Determine the (X, Y) coordinate at the center of the cell enclosing the given text.  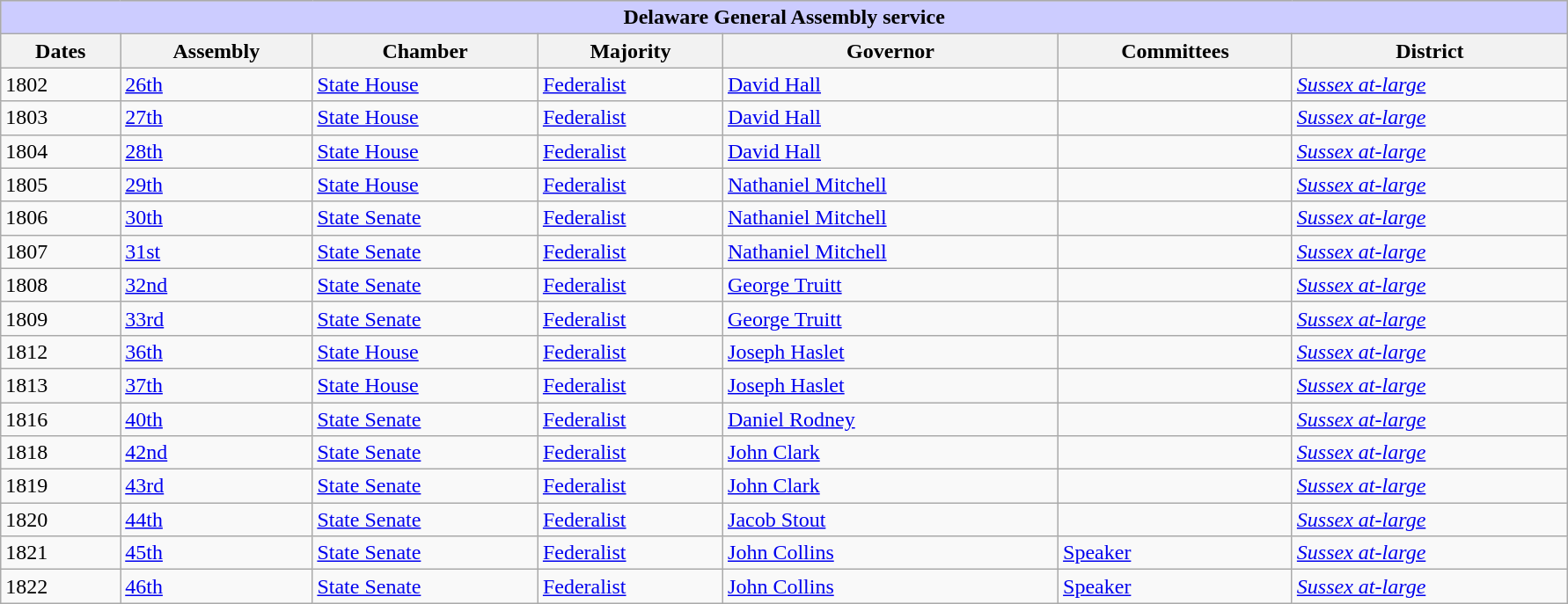
1819 (61, 486)
44th (216, 520)
1802 (61, 84)
1804 (61, 151)
32nd (216, 285)
45th (216, 553)
1807 (61, 251)
1816 (61, 419)
Jacob Stout (890, 520)
36th (216, 352)
Assembly (216, 51)
1808 (61, 285)
31st (216, 251)
40th (216, 419)
29th (216, 185)
1806 (61, 218)
Daniel Rodney (890, 419)
Majority (630, 51)
1809 (61, 318)
District (1429, 51)
1805 (61, 185)
Chamber (425, 51)
1812 (61, 352)
37th (216, 385)
27th (216, 118)
Committees (1176, 51)
Dates (61, 51)
1813 (61, 385)
33rd (216, 318)
1820 (61, 520)
28th (216, 151)
26th (216, 84)
1822 (61, 586)
1821 (61, 553)
43rd (216, 486)
46th (216, 586)
1803 (61, 118)
Governor (890, 51)
42nd (216, 453)
1818 (61, 453)
Delaware General Assembly service (785, 18)
30th (216, 218)
